Determine the (x, y) coordinate at the center of the cell enclosing the given text.  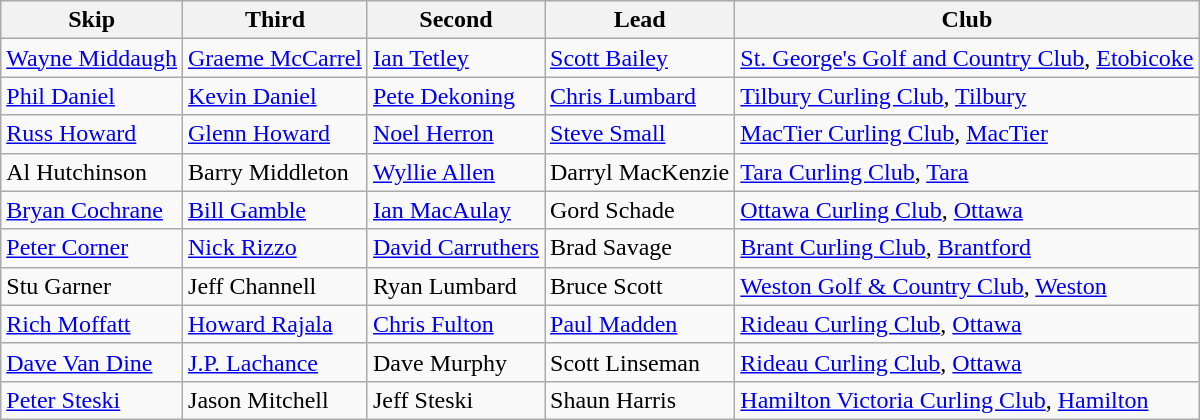
Gord Schade (639, 210)
Jeff Steski (456, 400)
Graeme McCarrel (276, 58)
Tilbury Curling Club, Tilbury (967, 96)
St. George's Golf and Country Club, Etobicoke (967, 58)
Jeff Channell (276, 286)
Dave Murphy (456, 362)
Steve Small (639, 134)
Howard Rajala (276, 324)
J.P. Lachance (276, 362)
Ryan Lumbard (456, 286)
Darryl MacKenzie (639, 172)
Nick Rizzo (276, 248)
Brad Savage (639, 248)
Bill Gamble (276, 210)
Chris Fulton (456, 324)
Dave Van Dine (92, 362)
Bruce Scott (639, 286)
Peter Corner (92, 248)
Jason Mitchell (276, 400)
Weston Golf & Country Club, Weston (967, 286)
Scott Bailey (639, 58)
Chris Lumbard (639, 96)
Al Hutchinson (92, 172)
Bryan Cochrane (92, 210)
David Carruthers (456, 248)
Shaun Harris (639, 400)
Barry Middleton (276, 172)
Russ Howard (92, 134)
Glenn Howard (276, 134)
Paul Madden (639, 324)
Noel Herron (456, 134)
Phil Daniel (92, 96)
Lead (639, 20)
MacTier Curling Club, MacTier (967, 134)
Second (456, 20)
Rich Moffatt (92, 324)
Ian MacAulay (456, 210)
Hamilton Victoria Curling Club, Hamilton (967, 400)
Wayne Middaugh (92, 58)
Peter Steski (92, 400)
Brant Curling Club, Brantford (967, 248)
Pete Dekoning (456, 96)
Stu Garner (92, 286)
Club (967, 20)
Tara Curling Club, Tara (967, 172)
Skip (92, 20)
Wyllie Allen (456, 172)
Kevin Daniel (276, 96)
Ottawa Curling Club, Ottawa (967, 210)
Third (276, 20)
Scott Linseman (639, 362)
Ian Tetley (456, 58)
